Detect which cell encompasses the target text, then output its [x, y] center coordinate. 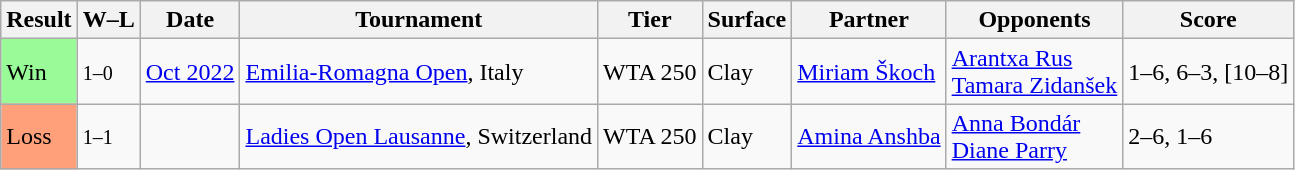
Score [1208, 20]
Arantxa Rus Tamara Zidanšek [1034, 72]
W–L [108, 20]
Result [39, 20]
Emilia-Romagna Open, Italy [419, 72]
Loss [39, 136]
1–0 [108, 72]
Anna Bondár Diane Parry [1034, 136]
Date [190, 20]
Oct 2022 [190, 72]
Surface [747, 20]
Ladies Open Lausanne, Switzerland [419, 136]
1–6, 6–3, [10–8] [1208, 72]
Opponents [1034, 20]
Miriam Škoch [869, 72]
Tournament [419, 20]
Tier [650, 20]
1–1 [108, 136]
2–6, 1–6 [1208, 136]
Amina Anshba [869, 136]
Win [39, 72]
Partner [869, 20]
